Pinpoint the cell where the given text exists, returning its (x, y) midpoint coordinate. 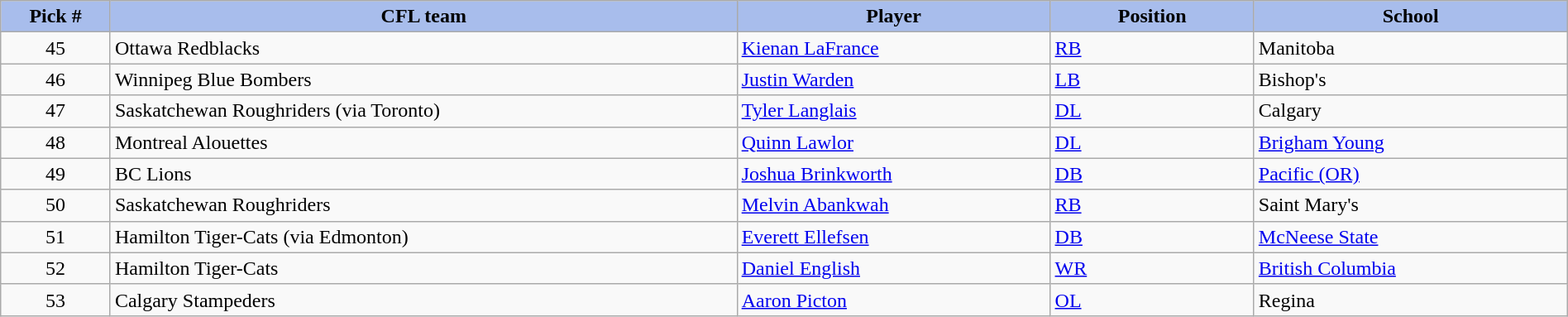
48 (56, 142)
Pick # (56, 17)
LB (1152, 79)
Everett Ellefsen (893, 237)
BC Lions (423, 174)
Ottawa Redblacks (423, 48)
Montreal Alouettes (423, 142)
49 (56, 174)
Hamilton Tiger-Cats (via Edmonton) (423, 237)
Manitoba (1411, 48)
Bishop's (1411, 79)
Saskatchewan Roughriders (423, 205)
OL (1152, 300)
Pacific (OR) (1411, 174)
Saint Mary's (1411, 205)
Calgary (1411, 111)
Justin Warden (893, 79)
CFL team (423, 17)
Daniel English (893, 268)
McNeese State (1411, 237)
Saskatchewan Roughriders (via Toronto) (423, 111)
45 (56, 48)
Melvin Abankwah (893, 205)
WR (1152, 268)
Tyler Langlais (893, 111)
47 (56, 111)
British Columbia (1411, 268)
Quinn Lawlor (893, 142)
Brigham Young (1411, 142)
51 (56, 237)
Joshua Brinkworth (893, 174)
School (1411, 17)
53 (56, 300)
Calgary Stampeders (423, 300)
52 (56, 268)
Player (893, 17)
50 (56, 205)
Winnipeg Blue Bombers (423, 79)
Position (1152, 17)
46 (56, 79)
Regina (1411, 300)
Kienan LaFrance (893, 48)
Hamilton Tiger-Cats (423, 268)
Aaron Picton (893, 300)
